For the text-containing cell, return its midpoint in [x, y] coordinate format. 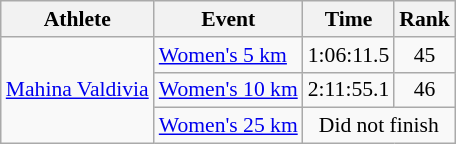
1:06:11.5 [348, 55]
Event [228, 19]
46 [424, 90]
45 [424, 55]
Mahina Valdivia [78, 90]
Did not finish [379, 126]
Athlete [78, 19]
2:11:55.1 [348, 90]
Rank [424, 19]
Women's 5 km [228, 55]
Women's 25 km [228, 126]
Time [348, 19]
Women's 10 km [228, 90]
